Identify which cell holds the provided text, then report its [x, y] central coordinate. 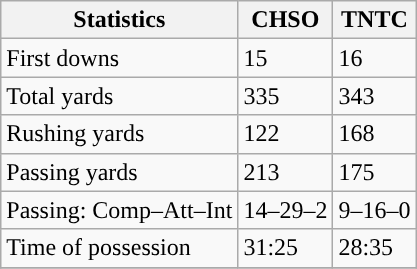
First downs [120, 58]
Statistics [120, 20]
168 [374, 134]
Time of possession [120, 248]
Passing: Comp–Att–Int [120, 210]
Rushing yards [120, 134]
16 [374, 58]
28:35 [374, 248]
122 [286, 134]
15 [286, 58]
Passing yards [120, 172]
175 [374, 172]
CHSO [286, 20]
9–16–0 [374, 210]
31:25 [286, 248]
Total yards [120, 96]
343 [374, 96]
213 [286, 172]
14–29–2 [286, 210]
TNTC [374, 20]
335 [286, 96]
